Find where the given text appears and provide that cell's center as [x, y] coordinate. 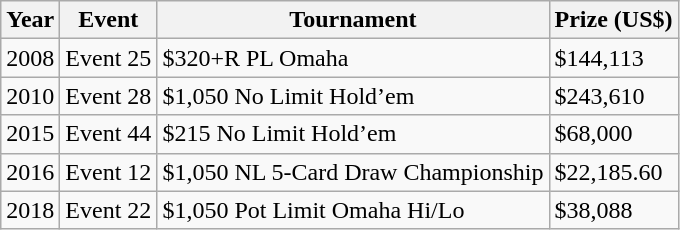
$144,113 [614, 58]
Event 28 [108, 96]
$68,000 [614, 134]
2015 [30, 134]
Event 12 [108, 172]
$1,050 No Limit Hold’em [353, 96]
2016 [30, 172]
$215 No Limit Hold’em [353, 134]
Event 44 [108, 134]
$243,610 [614, 96]
Event 22 [108, 210]
Prize (US$) [614, 20]
$22,185.60 [614, 172]
$320+R PL Omaha [353, 58]
$1,050 NL 5-Card Draw Championship [353, 172]
Year [30, 20]
Tournament [353, 20]
2018 [30, 210]
2010 [30, 96]
$1,050 Pot Limit Omaha Hi/Lo [353, 210]
Event [108, 20]
$38,088 [614, 210]
2008 [30, 58]
Event 25 [108, 58]
